Extract the [x, y] coordinate from the center of the cell holding the provided text.  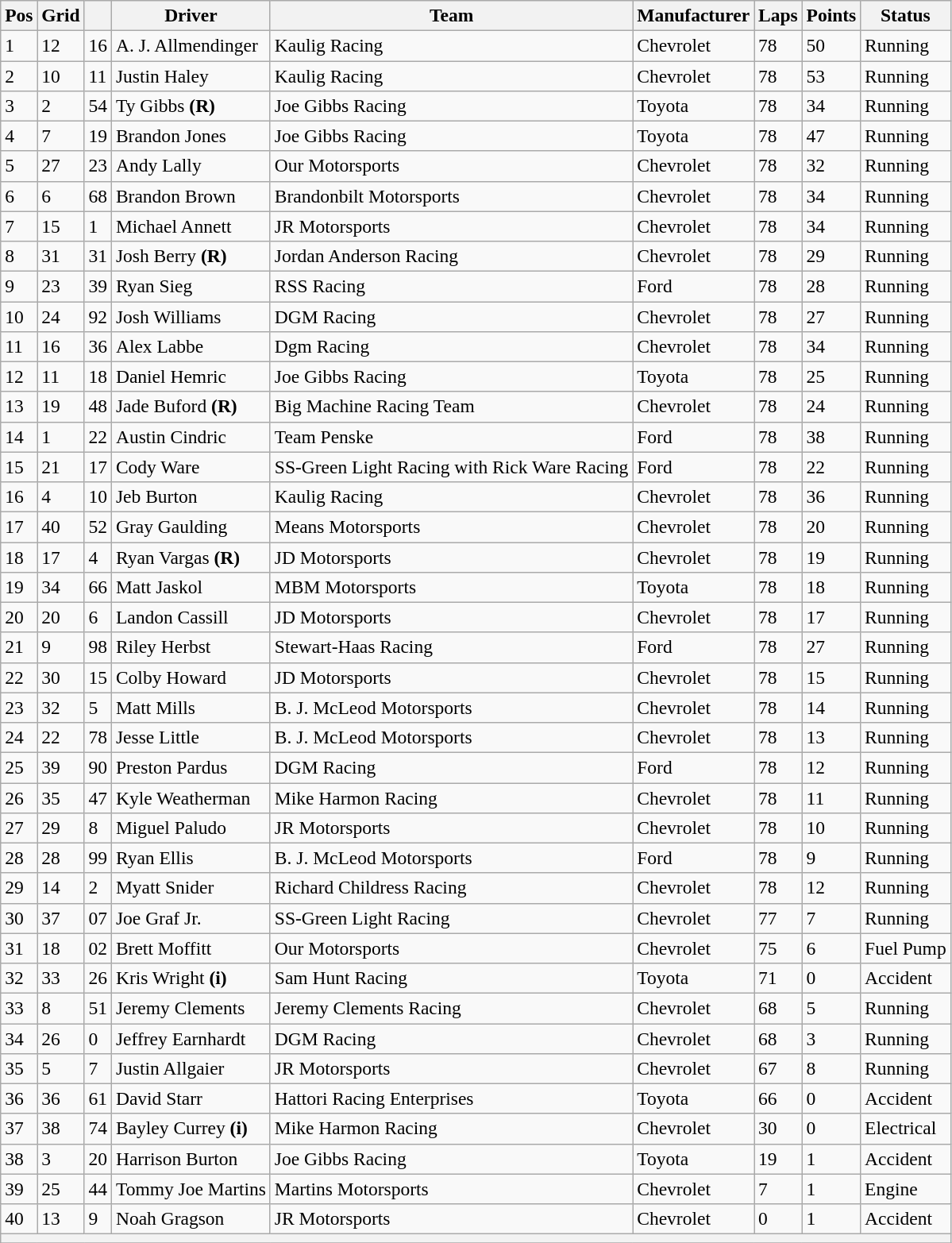
67 [778, 1068]
Brandonbilt Motorsports [451, 196]
David Starr [191, 1098]
75 [778, 948]
77 [778, 918]
Matt Jaskol [191, 587]
Stewart-Haas Racing [451, 647]
53 [831, 75]
Harrison Burton [191, 1159]
Noah Gragson [191, 1218]
90 [98, 767]
Riley Herbst [191, 647]
Brett Moffitt [191, 948]
Jeb Burton [191, 496]
50 [831, 45]
Kyle Weatherman [191, 797]
61 [98, 1098]
71 [778, 978]
Ryan Vargas (R) [191, 557]
Joe Graf Jr. [191, 918]
Brandon Brown [191, 196]
Hattori Racing Enterprises [451, 1098]
Miguel Paludo [191, 828]
99 [98, 858]
Dgm Racing [451, 346]
Michael Annett [191, 226]
Martins Motorsports [451, 1189]
Justin Allgaier [191, 1068]
RSS Racing [451, 286]
Matt Mills [191, 708]
02 [98, 948]
Austin Cindric [191, 437]
48 [98, 407]
Kris Wright (i) [191, 978]
Team [451, 15]
Engine [905, 1189]
Ryan Sieg [191, 286]
SS-Green Light Racing with Rick Ware Racing [451, 467]
Preston Pardus [191, 767]
Ryan Ellis [191, 858]
Landon Cassill [191, 617]
Fuel Pump [905, 948]
Andy Lally [191, 166]
74 [98, 1129]
Alex Labbe [191, 346]
Jeffrey Earnhardt [191, 1038]
Jeremy Clements [191, 1008]
Daniel Hemric [191, 376]
Bayley Currey (i) [191, 1129]
Pos [19, 15]
Means Motorsports [451, 527]
Brandon Jones [191, 136]
SS-Green Light Racing [451, 918]
Ty Gibbs (R) [191, 106]
Justin Haley [191, 75]
92 [98, 316]
Grid [60, 15]
Gray Gaulding [191, 527]
Team Penske [451, 437]
Jeremy Clements Racing [451, 1008]
Big Machine Racing Team [451, 407]
A. J. Allmendinger [191, 45]
52 [98, 527]
MBM Motorsports [451, 587]
Jade Buford (R) [191, 407]
Tommy Joe Martins [191, 1189]
Manufacturer [694, 15]
Sam Hunt Racing [451, 978]
Cody Ware [191, 467]
Status [905, 15]
54 [98, 106]
Points [831, 15]
Josh Berry (R) [191, 256]
Jordan Anderson Racing [451, 256]
44 [98, 1189]
51 [98, 1008]
Jesse Little [191, 737]
Myatt Snider [191, 888]
Josh Williams [191, 316]
Electrical [905, 1129]
Driver [191, 15]
Laps [778, 15]
07 [98, 918]
98 [98, 647]
Colby Howard [191, 677]
Richard Childress Racing [451, 888]
